Identify which cell holds the provided text, then report its (X, Y) central coordinate. 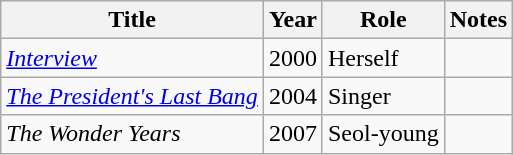
2007 (292, 134)
Herself (383, 58)
Year (292, 20)
Interview (132, 58)
2000 (292, 58)
Notes (478, 20)
The Wonder Years (132, 134)
2004 (292, 96)
Role (383, 20)
Seol-young (383, 134)
The President's Last Bang (132, 96)
Singer (383, 96)
Title (132, 20)
